Detect which cell encompasses the target text, then output its (x, y) center coordinate. 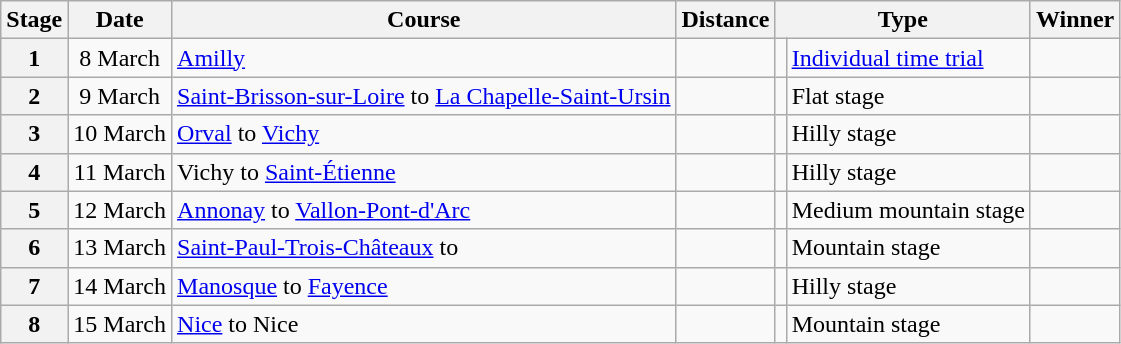
11 March (120, 172)
5 (34, 210)
Vichy to Saint-Étienne (424, 172)
Nice to Nice (424, 324)
14 March (120, 286)
Course (424, 20)
2 (34, 96)
Flat stage (908, 96)
1 (34, 58)
10 March (120, 134)
Distance (726, 20)
Type (902, 20)
6 (34, 248)
15 March (120, 324)
12 March (120, 210)
Amilly (424, 58)
Winner (1074, 20)
Saint-Paul-Trois-Châteaux to (424, 248)
7 (34, 286)
Stage (34, 20)
Medium mountain stage (908, 210)
3 (34, 134)
Saint-Brisson-sur-Loire to La Chapelle-Saint-Ursin (424, 96)
Date (120, 20)
Orval to Vichy (424, 134)
Annonay to Vallon-Pont-d'Arc (424, 210)
Individual time trial (908, 58)
Manosque to Fayence (424, 286)
13 March (120, 248)
8 (34, 324)
8 March (120, 58)
4 (34, 172)
9 March (120, 96)
